For the text-containing cell, return its midpoint in [X, Y] coordinate format. 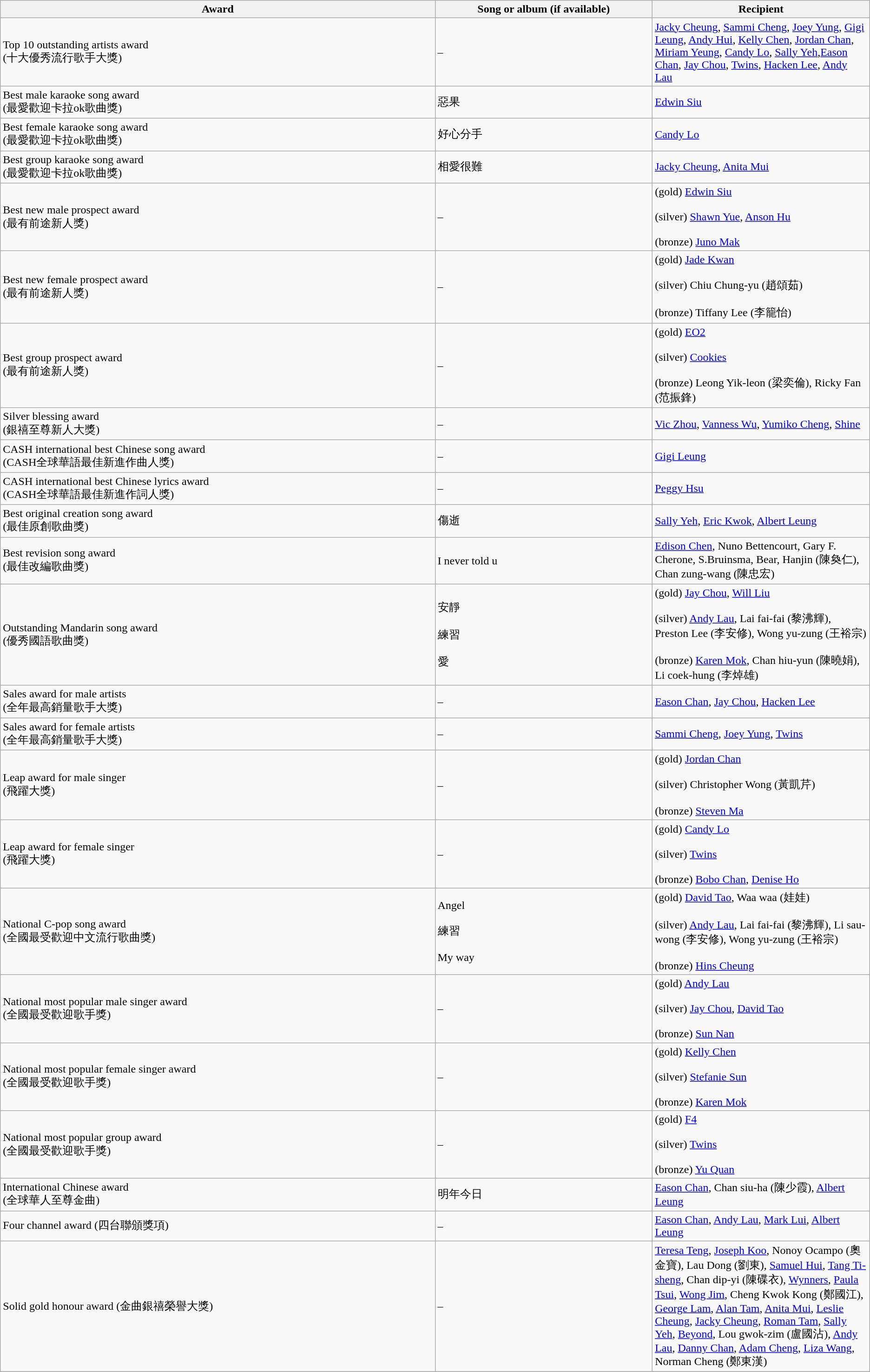
National C-pop song award(全國最受歡迎中文流行歌曲獎) [217, 932]
(gold) Edwin Siu(silver) Shawn Yue, Anson Hu(bronze) Juno Mak [761, 217]
Best new female prospect award(最有前途新人獎) [217, 287]
(gold) Andy Lau(silver) Jay Chou, David Tao(bronze) Sun Nan [761, 1008]
好心分手 [544, 134]
Sales award for female artists(全年最高銷量歌手大獎) [217, 734]
Outstanding Mandarin song award(優秀國語歌曲獎) [217, 635]
Award [217, 9]
惡果 [544, 102]
Best group karaoke song award(最愛歡迎卡拉ok歌曲獎) [217, 167]
I never told u [544, 561]
Eason Chan, Chan siu-ha (陳少霞), Albert Leung [761, 1195]
CASH international best Chinese lyrics award(CASH全球華語最佳新進作詞人獎) [217, 489]
Solid gold honour award (金曲銀禧榮譽大獎) [217, 1306]
National most popular group award(全國最受歡迎歌手獎) [217, 1145]
Sally Yeh, Eric Kwok, Albert Leung [761, 521]
Best revision song award(最佳改編歌曲獎) [217, 561]
(gold) Candy Lo(silver) Twins(bronze) Bobo Chan, Denise Ho [761, 854]
Best new male prospect award(最有前途新人獎) [217, 217]
Edison Chen, Nuno Bettencourt, Gary F. Cherone, S.Bruinsma, Bear, Hanjin (陳奐仁), Chan zung-wang (陳忠宏) [761, 561]
Best female karaoke song award(最愛歡迎卡拉ok歌曲獎) [217, 134]
Vic Zhou, Vanness Wu, Yumiko Cheng, Shine [761, 424]
National most popular female singer award(全國最受歡迎歌手獎) [217, 1076]
Candy Lo [761, 134]
National most popular male singer award(全國最受歡迎歌手獎) [217, 1008]
Edwin Siu [761, 102]
Four channel award (四台聯頒獎項) [217, 1226]
CASH international best Chinese song award(CASH全球華語最佳新進作曲人獎) [217, 456]
Leap award for male singer(飛躍大獎) [217, 785]
(gold) F4(silver) Twins(bronze) Yu Quan [761, 1145]
傷逝 [544, 521]
(gold) Jordan Chan(silver) Christopher Wong (黃凱芹)(bronze) Steven Ma [761, 785]
Song or album (if available) [544, 9]
Best group prospect award(最有前途新人獎) [217, 365]
Angel練習My way [544, 932]
(gold) Jade Kwan(silver) Chiu Chung-yu (趙頌茹)(bronze) Tiffany Lee (李籠怡) [761, 287]
安靜練習愛 [544, 635]
Eason Chan, Andy Lau, Mark Lui, Albert Leung [761, 1226]
Top 10 outstanding artists award(十大優秀流行歌手大獎) [217, 52]
明年今日 [544, 1195]
Sammi Cheng, Joey Yung, Twins [761, 734]
相愛很難 [544, 167]
(gold) Kelly Chen(silver) Stefanie Sun(bronze) Karen Mok [761, 1076]
Silver blessing award(銀禧至尊新人大獎) [217, 424]
(gold) EO2(silver) Cookies(bronze) Leong Yik-leon (梁奕倫), Ricky Fan (范振鋒) [761, 365]
Recipient [761, 9]
(gold) David Tao, Waa waa (娃娃)(silver) Andy Lau, Lai fai-fai (黎沸輝), Li sau-wong (李安修), Wong yu-zung (王裕宗)(bronze) Hins Cheung [761, 932]
Best male karaoke song award(最愛歡迎卡拉ok歌曲獎) [217, 102]
Leap award for female singer(飛躍大獎) [217, 854]
Jacky Cheung, Anita Mui [761, 167]
Sales award for male artists(全年最高銷量歌手大獎) [217, 702]
Gigi Leung [761, 456]
International Chinese award(全球華人至尊金曲) [217, 1195]
Peggy Hsu [761, 489]
Eason Chan, Jay Chou, Hacken Lee [761, 702]
Best original creation song award(最佳原創歌曲獎) [217, 521]
